Pinpoint the cell where the given text exists, returning its (x, y) midpoint coordinate. 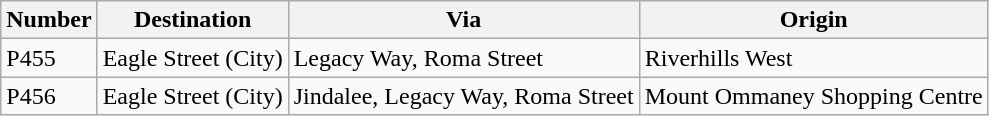
Number (49, 20)
P455 (49, 58)
Mount Ommaney Shopping Centre (814, 96)
Destination (192, 20)
Via (464, 20)
Riverhills West (814, 58)
P456 (49, 96)
Jindalee, Legacy Way, Roma Street (464, 96)
Legacy Way, Roma Street (464, 58)
Origin (814, 20)
